Detect which cell encompasses the target text, then output its [X, Y] center coordinate. 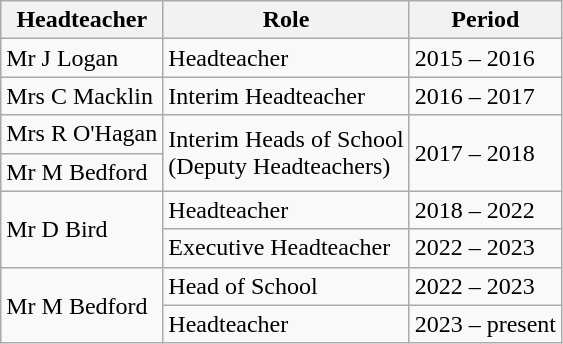
2023 – present [485, 324]
2017 – 2018 [485, 153]
Mrs C Macklin [82, 96]
Period [485, 20]
Mrs R O'Hagan [82, 134]
Role [286, 20]
Head of School [286, 286]
2015 – 2016 [485, 58]
2018 – 2022 [485, 210]
Mr D Bird [82, 229]
2016 – 2017 [485, 96]
Executive Headteacher [286, 248]
Interim Headteacher [286, 96]
Interim Heads of School(Deputy Headteachers) [286, 153]
Mr J Logan [82, 58]
